Provide the [X, Y] coordinate of the cell's center where the given text is located.  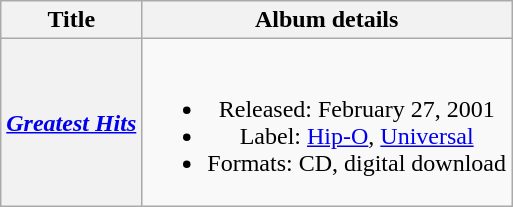
Title [72, 20]
Released: February 27, 2001Label: Hip-O, UniversalFormats: CD, digital download [327, 122]
Greatest Hits [72, 122]
Album details [327, 20]
